Search for the cell housing the specified text and yield its [X, Y] center coordinate. 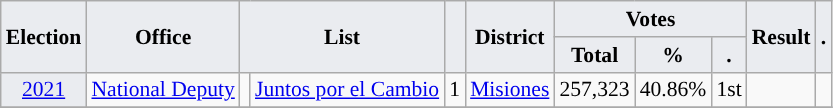
1 [454, 90]
Result [782, 36]
District [510, 36]
Juntos por el Cambio [347, 90]
1st [728, 90]
% [674, 55]
Votes [650, 19]
Misiones [510, 90]
257,323 [594, 90]
2021 [44, 90]
Office [162, 36]
Election [44, 36]
Total [594, 55]
National Deputy [162, 90]
List [342, 36]
40.86% [674, 90]
